Provide the [X, Y] coordinate of the cell's center where the given text is located.  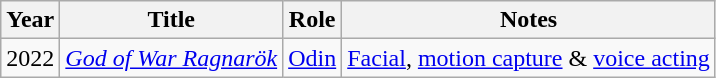
God of War Ragnarök [172, 58]
2022 [30, 58]
Odin [312, 58]
Facial, motion capture & voice acting [529, 58]
Notes [529, 20]
Title [172, 20]
Role [312, 20]
Year [30, 20]
